Identify which cell holds the provided text, then report its [X, Y] central coordinate. 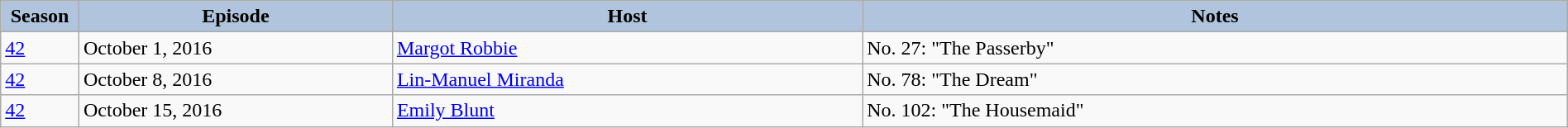
No. 102: "The Housemaid" [1216, 111]
Emily Blunt [627, 111]
Notes [1216, 17]
Season [40, 17]
October 15, 2016 [235, 111]
Lin-Manuel Miranda [627, 79]
No. 78: "The Dream" [1216, 79]
October 8, 2016 [235, 79]
Margot Robbie [627, 48]
No. 27: "The Passerby" [1216, 48]
Episode [235, 17]
October 1, 2016 [235, 48]
Host [627, 17]
